Locate the cell with the specified text and output its (X, Y) center coordinate. 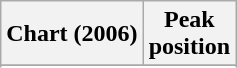
Chart (2006) (72, 34)
Peakposition (189, 34)
